Pinpoint the cell where the given text exists, returning its [X, Y] midpoint coordinate. 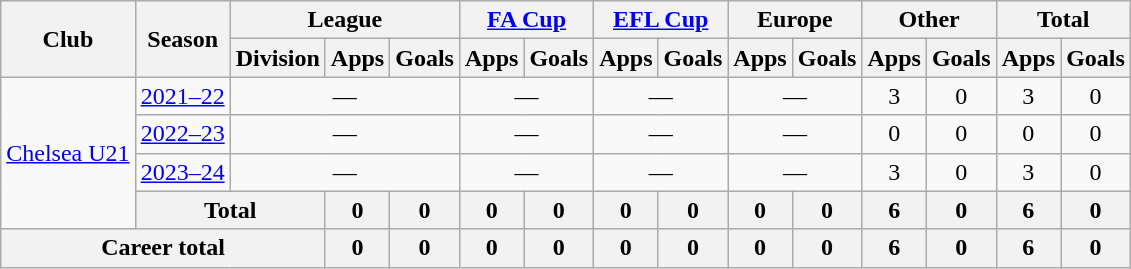
Club [68, 39]
FA Cup [526, 20]
2021–22 [182, 96]
Career total [164, 248]
Chelsea U21 [68, 153]
Europe [795, 20]
Other [929, 20]
Season [182, 39]
2022–23 [182, 134]
EFL Cup [661, 20]
League [344, 20]
Division [278, 58]
2023–24 [182, 172]
